Pinpoint the cell where the given text exists, returning its (X, Y) midpoint coordinate. 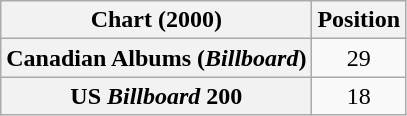
29 (359, 58)
US Billboard 200 (156, 96)
Chart (2000) (156, 20)
18 (359, 96)
Position (359, 20)
Canadian Albums (Billboard) (156, 58)
